Pinpoint the cell where the given text exists, returning its [X, Y] midpoint coordinate. 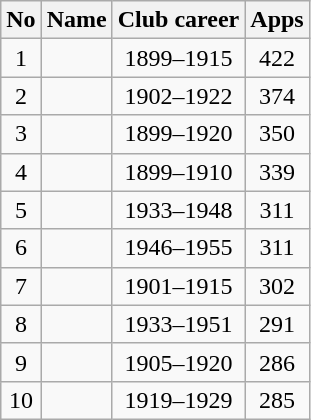
9 [21, 362]
1946–1955 [178, 248]
Club career [178, 20]
2 [21, 96]
1902–1922 [178, 96]
1 [21, 58]
350 [277, 134]
1933–1948 [178, 210]
1899–1915 [178, 58]
1905–1920 [178, 362]
302 [277, 286]
1901–1915 [178, 286]
291 [277, 324]
10 [21, 400]
374 [277, 96]
339 [277, 172]
4 [21, 172]
286 [277, 362]
6 [21, 248]
1933–1951 [178, 324]
Name [76, 20]
No [21, 20]
7 [21, 286]
8 [21, 324]
1899–1910 [178, 172]
422 [277, 58]
285 [277, 400]
Apps [277, 20]
1899–1920 [178, 134]
5 [21, 210]
1919–1929 [178, 400]
3 [21, 134]
